Search for the cell housing the specified text and yield its [x, y] center coordinate. 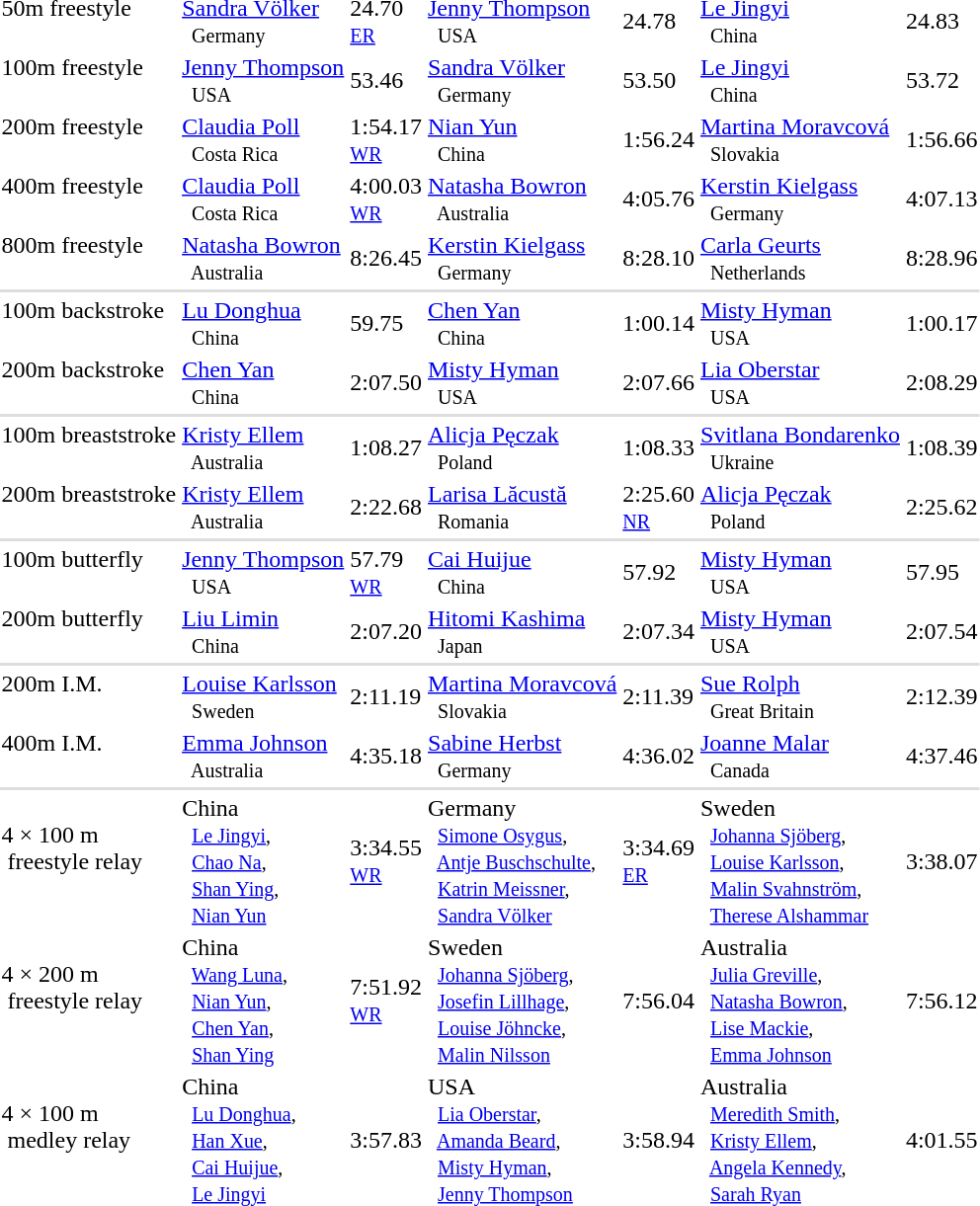
200m I.M. [89, 697]
8:26.45 [386, 259]
Sweden Johanna Sjöberg, Josefin Lillhage, Louise Jöhncke, Malin Nilsson [523, 1001]
4:00.03 WR [386, 200]
1:00.14 [659, 324]
Carla Geurts Netherlands [800, 259]
100m breaststroke [89, 448]
400m I.M. [89, 757]
Sandra Völker Germany [523, 81]
Svitlana Bondarenko Ukraine [800, 448]
Lia Oberstar USA [800, 383]
1:00.17 [941, 324]
57.95 [941, 573]
Joanne Malar Canada [800, 757]
2:11.39 [659, 697]
200m freestyle [89, 140]
1:08.39 [941, 448]
2:07.54 [941, 632]
3:34.69 ER [659, 861]
Larisa Lăcustă Romania [523, 508]
200m butterfly [89, 632]
53.50 [659, 81]
4:36.02 [659, 757]
4 × 200 m freestyle relay [89, 1001]
2:22.68 [386, 508]
Sweden Johanna Sjöberg, Louise Karlsson, Malin Svahnström, Therese Alshammar [800, 861]
2:12.39 [941, 697]
8:28.96 [941, 259]
200m breaststroke [89, 508]
53.72 [941, 81]
2:07.50 [386, 383]
2:25.60 NR [659, 508]
1:08.33 [659, 448]
4:05.76 [659, 200]
1:08.27 [386, 448]
2:07.20 [386, 632]
Sabine Herbst Germany [523, 757]
100m freestyle [89, 81]
Nian Yun China [523, 140]
China Wang Luna, Nian Yun, Chen Yan, Shan Ying [263, 1001]
8:28.10 [659, 259]
Louise Karlsson Sweden [263, 697]
3:34.55 WR [386, 861]
800m freestyle [89, 259]
7:56.04 [659, 1001]
2:07.66 [659, 383]
Le Jingyi China [800, 81]
100m backstroke [89, 324]
3:38.07 [941, 861]
1:56.66 [941, 140]
100m butterfly [89, 573]
400m freestyle [89, 200]
2:07.34 [659, 632]
Germany Simone Osygus, Antje Buschschulte, Katrin Meissner, Sandra Völker [523, 861]
Australia Julia Greville, Natasha Bowron, Lise Mackie, Emma Johnson [800, 1001]
57.79 WR [386, 573]
7:56.12 [941, 1001]
Lu Donghua China [263, 324]
2:25.62 [941, 508]
Emma Johnson Australia [263, 757]
7:51.92 WR [386, 1001]
1:56.24 [659, 140]
Hitomi Kashima Japan [523, 632]
59.75 [386, 324]
Sue Rolph Great Britain [800, 697]
4:37.46 [941, 757]
Cai Huijue China [523, 573]
4:35.18 [386, 757]
Liu Limin China [263, 632]
2:11.19 [386, 697]
4 × 100 m freestyle relay [89, 861]
4:07.13 [941, 200]
1:54.17 WR [386, 140]
China Le Jingyi, Chao Na, Shan Ying, Nian Yun [263, 861]
57.92 [659, 573]
200m backstroke [89, 383]
2:08.29 [941, 383]
53.46 [386, 81]
